From the cell containing the given text, extract its center point as [X, Y] coordinate. 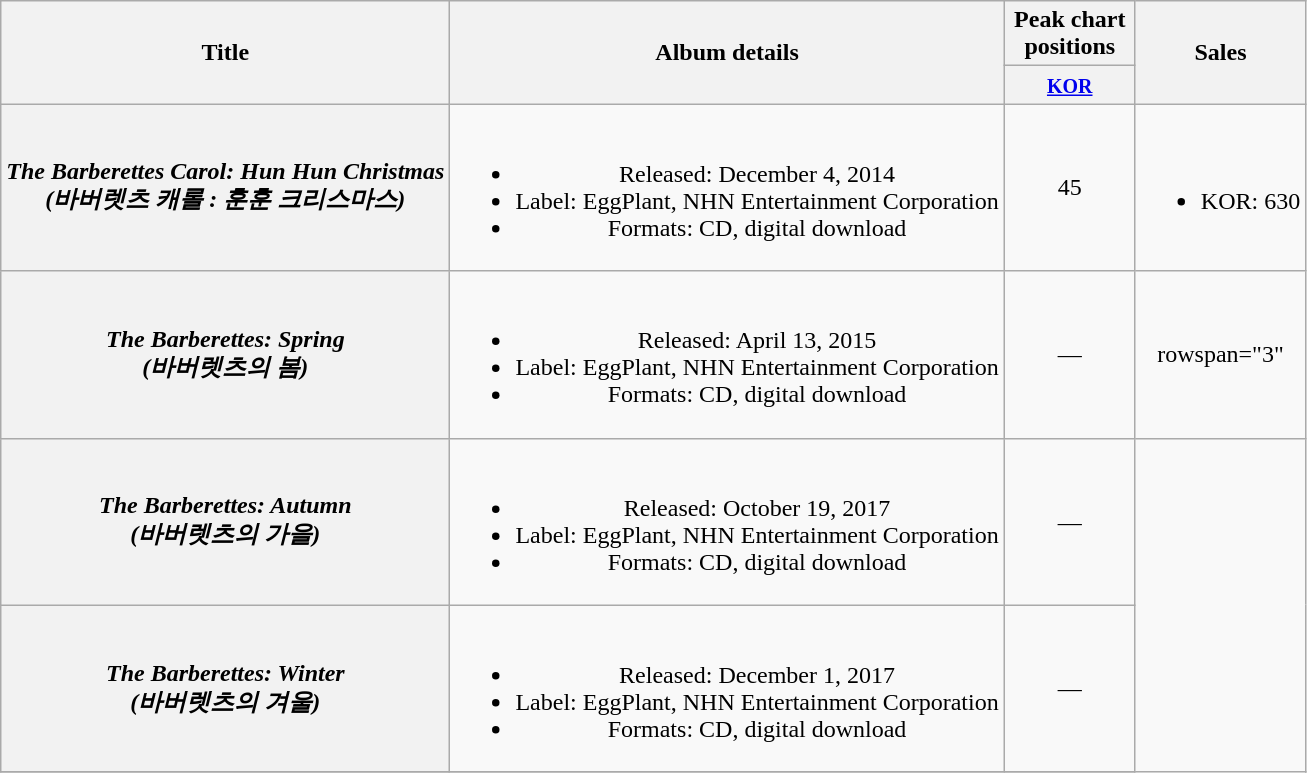
Released: April 13, 2015Label: EggPlant, NHN Entertainment CorporationFormats: CD, digital download [727, 354]
rowspan="3" [1220, 354]
Title [226, 52]
KOR: 630 [1220, 188]
Album details [727, 52]
Released: December 4, 2014Label: EggPlant, NHN Entertainment CorporationFormats: CD, digital download [727, 188]
Released: October 19, 2017Label: EggPlant, NHN Entertainment CorporationFormats: CD, digital download [727, 522]
KOR [1070, 85]
The Barberettes Carol: Hun Hun Christmas(바버렛츠 캐롤 : 훈훈 크리스마스) [226, 188]
Peak chart positions [1070, 34]
Released: December 1, 2017Label: EggPlant, NHN Entertainment CorporationFormats: CD, digital download [727, 688]
The Barberettes: Winter(바버렛츠의 겨울) [226, 688]
45 [1070, 188]
Sales [1220, 52]
The Barberettes: Autumn(바버렛츠의 가을) [226, 522]
The Barberettes: Spring(바버렛츠의 봄) [226, 354]
